From the cell containing the given text, extract its center point as [x, y] coordinate. 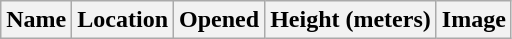
Height (meters) [351, 20]
Image [474, 20]
Name [36, 20]
Opened [220, 20]
Location [123, 20]
